Determine the [x, y] coordinate at the center of the cell enclosing the given text.  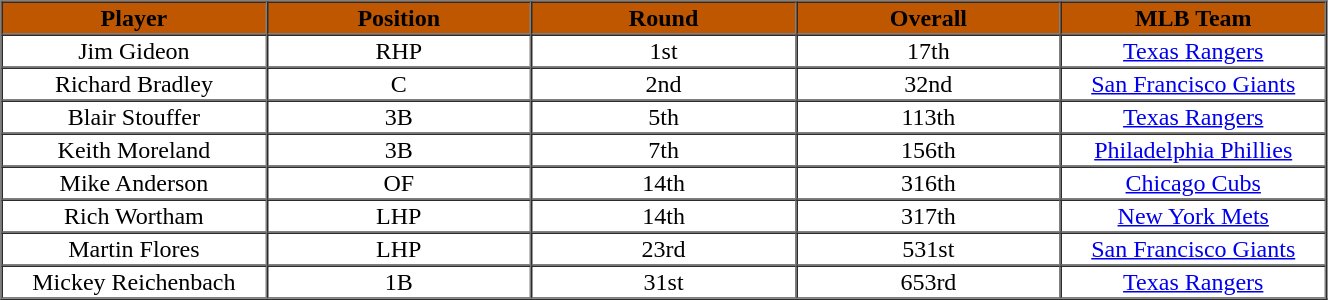
RHP [398, 50]
2nd [664, 84]
317th [928, 216]
C [398, 84]
Overall [928, 18]
7th [664, 150]
Mickey Reichenbach [134, 282]
Blair Stouffer [134, 116]
Keith Moreland [134, 150]
31st [664, 282]
Player [134, 18]
653rd [928, 282]
1B [398, 282]
113th [928, 116]
Rich Wortham [134, 216]
156th [928, 150]
32nd [928, 84]
Chicago Cubs [1194, 182]
Mike Anderson [134, 182]
1st [664, 50]
531st [928, 248]
Philadelphia Phillies [1194, 150]
MLB Team [1194, 18]
New York Mets [1194, 216]
Position [398, 18]
23rd [664, 248]
316th [928, 182]
17th [928, 50]
Richard Bradley [134, 84]
Jim Gideon [134, 50]
Round [664, 18]
5th [664, 116]
OF [398, 182]
Martin Flores [134, 248]
